Detect which cell encompasses the target text, then output its (X, Y) center coordinate. 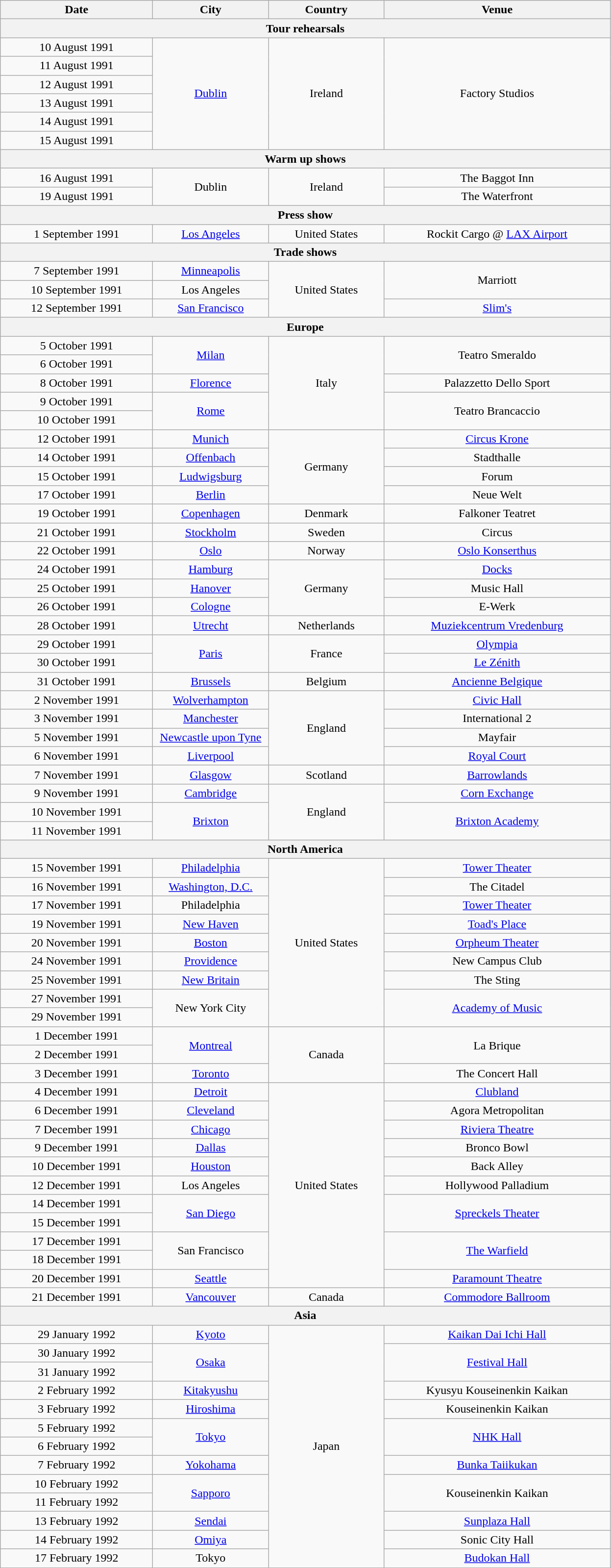
21 October 1991 (76, 532)
4 December 1991 (76, 1092)
Kyoto (211, 1334)
3 November 1991 (76, 719)
The Waterfront (497, 196)
6 December 1991 (76, 1110)
New York City (211, 1008)
20 December 1991 (76, 1278)
30 October 1991 (76, 663)
24 November 1991 (76, 961)
Seattle (211, 1278)
International 2 (497, 719)
City (211, 10)
8 October 1991 (76, 383)
The Sting (497, 980)
5 November 1991 (76, 737)
14 October 1991 (76, 457)
Florence (211, 383)
22 October 1991 (76, 551)
5 October 1991 (76, 346)
Falkoner Teatret (497, 513)
9 November 1991 (76, 793)
Kyusyu Kouseinenkin Kaikan (497, 1390)
Providence (211, 961)
NHK Hall (497, 1437)
Oslo Konserthus (497, 551)
29 November 1991 (76, 1017)
19 October 1991 (76, 513)
17 October 1991 (76, 495)
Vancouver (211, 1297)
17 February 1992 (76, 1558)
New Britain (211, 980)
Brixton (211, 821)
Houston (211, 1167)
Riviera Theatre (497, 1129)
Commodore Ballroom (497, 1297)
12 August 1991 (76, 84)
9 December 1991 (76, 1148)
13 February 1992 (76, 1521)
29 January 1992 (76, 1334)
Denmark (326, 513)
Bunka Taiikukan (497, 1465)
Asia (305, 1316)
2 February 1992 (76, 1390)
7 November 1991 (76, 774)
15 August 1991 (76, 140)
Marriott (497, 280)
New Haven (211, 924)
Ancienne Belgique (497, 681)
Netherlands (326, 625)
Europe (305, 327)
France (326, 653)
13 August 1991 (76, 103)
Trade shows (305, 252)
Belgium (326, 681)
New Campus Club (497, 961)
Royal Court (497, 756)
3 December 1991 (76, 1073)
5 February 1992 (76, 1428)
Music Hall (497, 588)
Yokohama (211, 1465)
10 August 1991 (76, 47)
6 February 1992 (76, 1446)
Kitakyushu (211, 1390)
The Citadel (497, 887)
Osaka (211, 1362)
Spreckels Theater (497, 1213)
29 October 1991 (76, 644)
24 October 1991 (76, 570)
Washington, D.C. (211, 887)
Olympia (497, 644)
7 February 1992 (76, 1465)
Manchester (211, 719)
27 November 1991 (76, 998)
North America (305, 849)
Scotland (326, 774)
30 January 1992 (76, 1353)
Stadthalle (497, 457)
Cleveland (211, 1110)
14 February 1992 (76, 1540)
Oslo (211, 551)
7 December 1991 (76, 1129)
1 September 1991 (76, 234)
Copenhagen (211, 513)
Academy of Music (497, 1008)
10 November 1991 (76, 812)
Offenbach (211, 457)
Stockholm (211, 532)
Bronco Bowl (497, 1148)
Agora Metropolitan (497, 1110)
Circus (497, 532)
17 December 1991 (76, 1241)
Teatro Brancaccio (497, 411)
Sapporo (211, 1493)
Minneapolis (211, 271)
Venue (497, 10)
2 November 1991 (76, 700)
17 November 1991 (76, 905)
Factory Studios (497, 94)
6 November 1991 (76, 756)
10 October 1991 (76, 420)
Rockit Cargo @ LAX Airport (497, 234)
Sunplaza Hall (497, 1521)
19 November 1991 (76, 924)
Barrowlands (497, 774)
Hiroshima (211, 1409)
Palazzetto Dello Sport (497, 383)
Orpheum Theater (497, 943)
26 October 1991 (76, 607)
3 February 1992 (76, 1409)
11 February 1992 (76, 1502)
Warm up shows (305, 159)
Chicago (211, 1129)
19 August 1991 (76, 196)
The Concert Hall (497, 1073)
14 December 1991 (76, 1204)
Neue Welt (497, 495)
15 November 1991 (76, 868)
10 September 1991 (76, 290)
Wolverhampton (211, 700)
Sonic City Hall (497, 1540)
Dallas (211, 1148)
25 October 1991 (76, 588)
The Baggot Inn (497, 177)
Utrecht (211, 625)
Boston (211, 943)
Forum (497, 476)
Rome (211, 411)
10 December 1991 (76, 1167)
12 September 1991 (76, 308)
Paramount Theatre (497, 1278)
Liverpool (211, 756)
Mayfair (497, 737)
Paris (211, 653)
Country (326, 10)
12 December 1991 (76, 1185)
Circus Krone (497, 439)
Sweden (326, 532)
The Warfield (497, 1250)
16 August 1991 (76, 177)
Glasgow (211, 774)
Sendai (211, 1521)
28 October 1991 (76, 625)
16 November 1991 (76, 887)
31 October 1991 (76, 681)
Back Alley (497, 1167)
Corn Exchange (497, 793)
Brussels (211, 681)
10 February 1992 (76, 1484)
Omiya (211, 1540)
31 January 1992 (76, 1371)
Press show (305, 215)
Hanover (211, 588)
Munich (211, 439)
11 August 1991 (76, 66)
San Diego (211, 1213)
Toronto (211, 1073)
Muziekcentrum Vredenburg (497, 625)
Date (76, 10)
La Brique (497, 1045)
9 October 1991 (76, 401)
14 August 1991 (76, 122)
Cologne (211, 607)
Cambridge (211, 793)
Newcastle upon Tyne (211, 737)
6 October 1991 (76, 364)
Norway (326, 551)
Tour rehearsals (305, 28)
25 November 1991 (76, 980)
Teatro Smeraldo (497, 355)
11 November 1991 (76, 831)
Festival Hall (497, 1362)
20 November 1991 (76, 943)
Slim's (497, 308)
Hamburg (211, 570)
Kaikan Dai Ichi Hall (497, 1334)
Brixton Academy (497, 821)
Clubland (497, 1092)
21 December 1991 (76, 1297)
15 October 1991 (76, 476)
Civic Hall (497, 700)
Budokan Hall (497, 1558)
Italy (326, 383)
15 December 1991 (76, 1222)
Docks (497, 570)
Japan (326, 1446)
18 December 1991 (76, 1260)
Le Zénith (497, 663)
1 December 1991 (76, 1036)
7 September 1991 (76, 271)
Milan (211, 355)
Berlin (211, 495)
Toad's Place (497, 924)
E-Werk (497, 607)
Detroit (211, 1092)
2 December 1991 (76, 1054)
Ludwigsburg (211, 476)
12 October 1991 (76, 439)
Montreal (211, 1045)
Hollywood Palladium (497, 1185)
